Extract the [x, y] coordinate from the center of the cell holding the provided text.  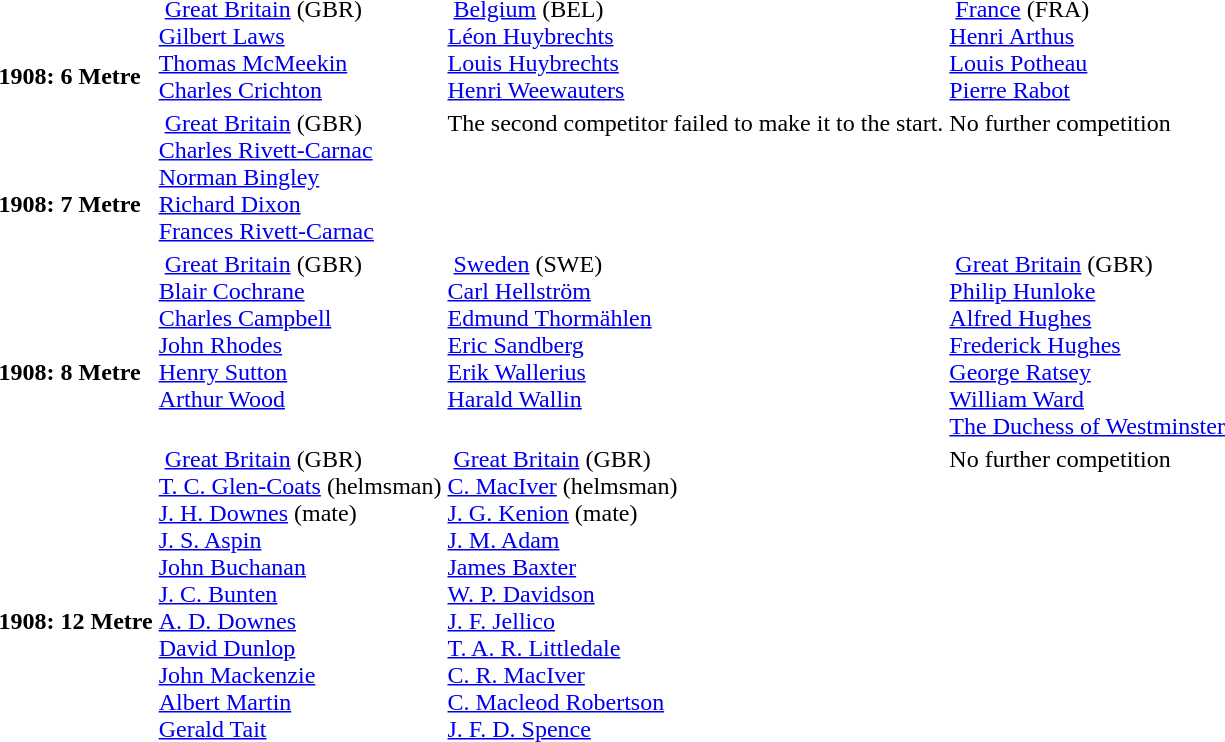
Sweden (SWE)Carl HellströmEdmund ThormählenEric SandbergErik WalleriusHarald Wallin [696, 345]
The second competitor failed to make it to the start. [696, 177]
Great Britain (GBR)Blair CochraneCharles CampbellJohn RhodesHenry SuttonArthur Wood [300, 345]
Great Britain (GBR)Charles Rivett-CarnacNorman BingleyRichard DixonFrances Rivett-Carnac [300, 177]
